Identify which cell holds the provided text, then report its [x, y] central coordinate. 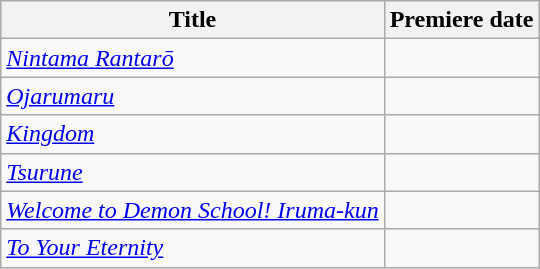
Premiere date [462, 20]
Kingdom [192, 134]
Tsurune [192, 172]
Nintama Rantarō [192, 58]
Title [192, 20]
Welcome to Demon School! Iruma-kun [192, 210]
Ojarumaru [192, 96]
To Your Eternity [192, 248]
